Return (x, y) of the center of cell containing provided text 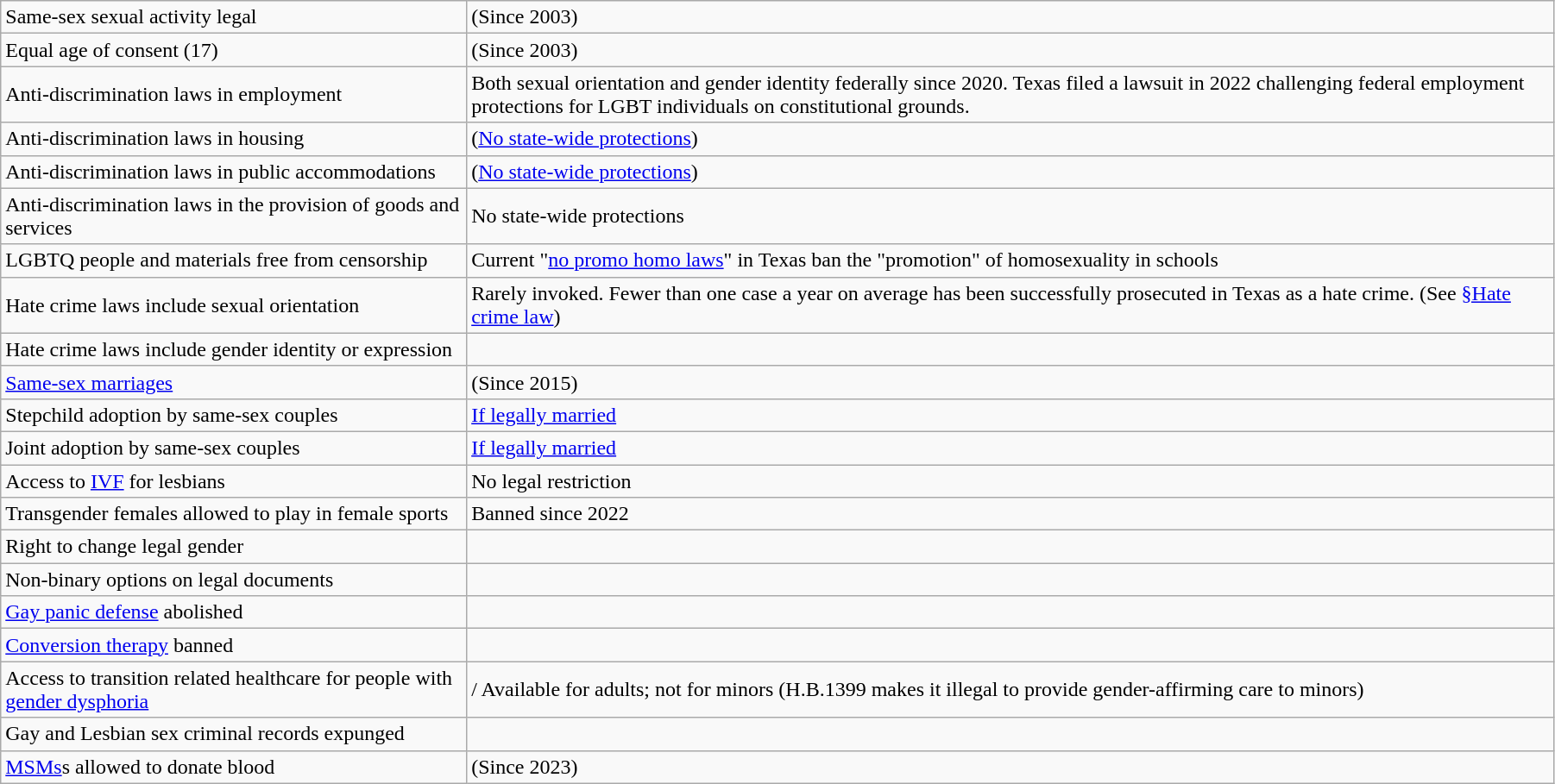
Joint adoption by same-sex couples (234, 448)
Transgender females allowed to play in female sports (234, 514)
Same-sex marriages (234, 382)
/ Available for adults; not for minors (H.B.1399 makes it illegal to provide gender-affirming care to minors) (1010, 690)
(Since 2015) (1010, 382)
Hate crime laws include sexual orientation (234, 305)
MSMss allowed to donate blood (234, 767)
Anti-discrimination laws in the provision of goods and services (234, 216)
No legal restriction (1010, 480)
Anti-discrimination laws in employment (234, 95)
Gay panic defense abolished (234, 612)
Anti-discrimination laws in housing (234, 139)
Same-sex sexual activity legal (234, 17)
No state-wide protections (1010, 216)
Access to transition related healthcare for people with gender dysphoria (234, 690)
(Since 2023) (1010, 767)
Rarely invoked. Fewer than one case a year on average has been successfully prosecuted in Texas as a hate crime. (See §Hate crime law) (1010, 305)
Right to change legal gender (234, 547)
Current "no promo homo laws" in Texas ban the "promotion" of homosexuality in schools (1010, 260)
Banned since 2022 (1010, 514)
Conversion therapy banned (234, 645)
Stepchild adoption by same-sex couples (234, 415)
Hate crime laws include gender identity or expression (234, 349)
Equal age of consent (17) (234, 50)
LGBTQ people and materials free from censorship (234, 260)
Gay and Lesbian sex criminal records expunged (234, 734)
Non-binary options on legal documents (234, 580)
Anti-discrimination laws in public accommodations (234, 172)
Access to IVF for lesbians (234, 480)
